Find where the given text appears and provide that cell's center as (x, y) coordinate. 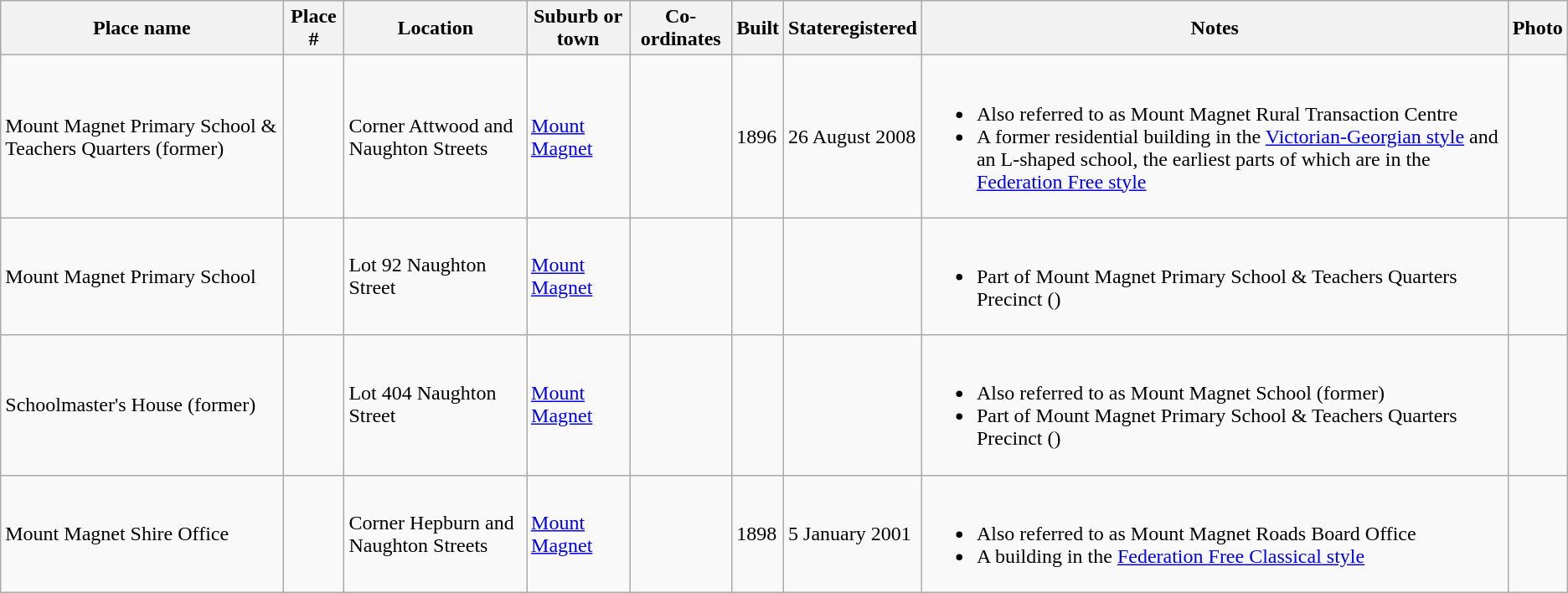
1898 (758, 534)
Corner Hepburn and Naughton Streets (436, 534)
Mount Magnet Shire Office (142, 534)
1896 (758, 137)
Stateregistered (853, 28)
Co-ordinates (681, 28)
Suburb or town (578, 28)
Corner Attwood and Naughton Streets (436, 137)
Lot 92 Naughton Street (436, 276)
Built (758, 28)
Also referred to as Mount Magnet School (former)Part of Mount Magnet Primary School & Teachers Quarters Precinct () (1215, 405)
Mount Magnet Primary School (142, 276)
Schoolmaster's House (former) (142, 405)
Photo (1538, 28)
Location (436, 28)
5 January 2001 (853, 534)
Notes (1215, 28)
Place # (313, 28)
Also referred to as Mount Magnet Roads Board OfficeA building in the Federation Free Classical style (1215, 534)
Lot 404 Naughton Street (436, 405)
Mount Magnet Primary School & Teachers Quarters (former) (142, 137)
26 August 2008 (853, 137)
Part of Mount Magnet Primary School & Teachers Quarters Precinct () (1215, 276)
Place name (142, 28)
